Output the [x, y] coordinate of the center of the cell containing the given text.  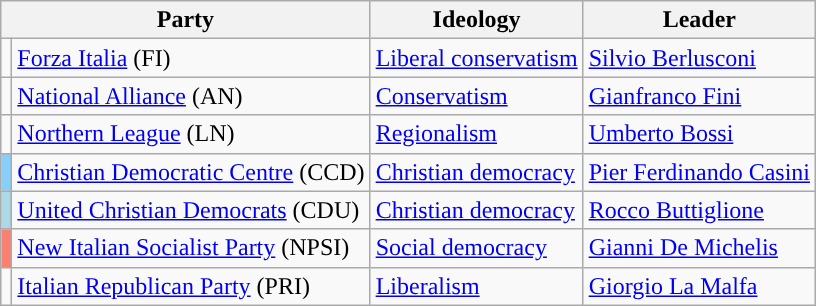
Forza Italia (FI) [191, 58]
Umberto Bossi [699, 134]
Italian Republican Party (PRI) [191, 286]
Rocco Buttiglione [699, 210]
Regionalism [476, 134]
Gianfranco Fini [699, 96]
Silvio Berlusconi [699, 58]
United Christian Democrats (CDU) [191, 210]
Social democracy [476, 248]
Gianni De Michelis [699, 248]
National Alliance (AN) [191, 96]
Pier Ferdinando Casini [699, 172]
Conservatism [476, 96]
Party [186, 20]
Giorgio La Malfa [699, 286]
Leader [699, 20]
Liberalism [476, 286]
Liberal conservatism [476, 58]
Northern League (LN) [191, 134]
Ideology [476, 20]
New Italian Socialist Party (NPSI) [191, 248]
Christian Democratic Centre (CCD) [191, 172]
